Identify which cell holds the provided text, then report its (x, y) central coordinate. 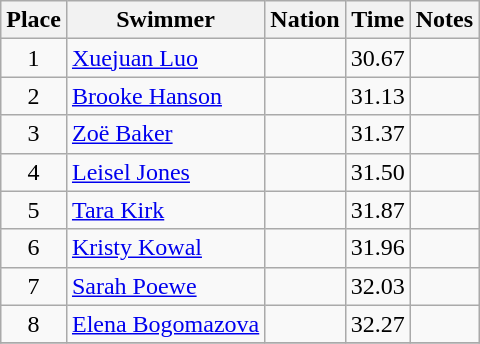
30.67 (378, 58)
31.37 (378, 134)
31.13 (378, 96)
1 (34, 58)
2 (34, 96)
4 (34, 172)
Notes (444, 20)
3 (34, 134)
Leisel Jones (165, 172)
31.87 (378, 210)
Zoë Baker (165, 134)
Time (378, 20)
32.03 (378, 286)
Nation (305, 20)
31.50 (378, 172)
5 (34, 210)
32.27 (378, 324)
8 (34, 324)
Tara Kirk (165, 210)
Xuejuan Luo (165, 58)
6 (34, 248)
Brooke Hanson (165, 96)
7 (34, 286)
Kristy Kowal (165, 248)
Sarah Poewe (165, 286)
Place (34, 20)
Swimmer (165, 20)
Elena Bogomazova (165, 324)
31.96 (378, 248)
